Pinpoint the cell where the given text exists, returning its (X, Y) midpoint coordinate. 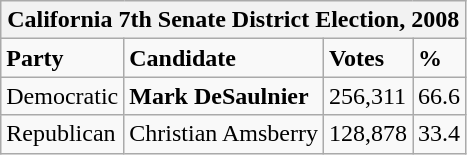
256,311 (368, 96)
Mark DeSaulnier (224, 96)
66.6 (440, 96)
Party (62, 58)
Votes (368, 58)
% (440, 58)
Republican (62, 134)
Candidate (224, 58)
Democratic (62, 96)
128,878 (368, 134)
Christian Amsberry (224, 134)
33.4 (440, 134)
California 7th Senate District Election, 2008 (234, 20)
